Capture the cell that displays the provided text and extract its [x, y] central coordinate. 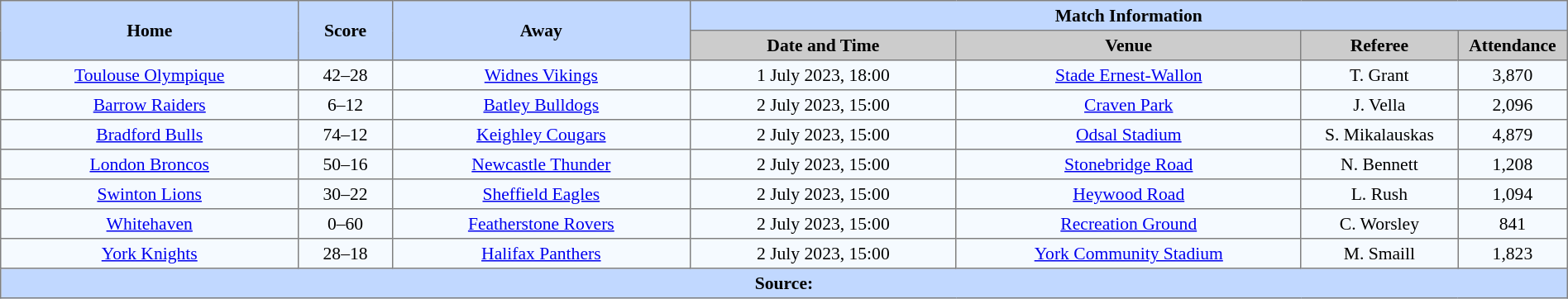
841 [1513, 224]
28–18 [346, 254]
Home [150, 31]
3,870 [1513, 75]
1,823 [1513, 254]
Attendance [1513, 45]
4,879 [1513, 135]
Craven Park [1128, 105]
Featherstone Rovers [541, 224]
2,096 [1513, 105]
London Broncos [150, 164]
Widnes Vikings [541, 75]
L. Rush [1379, 194]
0–60 [346, 224]
Score [346, 31]
Keighley Cougars [541, 135]
Batley Bulldogs [541, 105]
Swinton Lions [150, 194]
N. Bennett [1379, 164]
50–16 [346, 164]
6–12 [346, 105]
Toulouse Olympique [150, 75]
S. Mikalauskas [1379, 135]
York Community Stadium [1128, 254]
Match Information [1128, 16]
Stonebridge Road [1128, 164]
1,094 [1513, 194]
M. Smaill [1379, 254]
Source: [784, 283]
Newcastle Thunder [541, 164]
Heywood Road [1128, 194]
1,208 [1513, 164]
30–22 [346, 194]
Odsal Stadium [1128, 135]
J. Vella [1379, 105]
C. Worsley [1379, 224]
Whitehaven [150, 224]
74–12 [346, 135]
Stade Ernest-Wallon [1128, 75]
York Knights [150, 254]
Referee [1379, 45]
42–28 [346, 75]
Recreation Ground [1128, 224]
Barrow Raiders [150, 105]
Away [541, 31]
Bradford Bulls [150, 135]
Venue [1128, 45]
Date and Time [823, 45]
Halifax Panthers [541, 254]
Sheffield Eagles [541, 194]
T. Grant [1379, 75]
1 July 2023, 18:00 [823, 75]
